Identify which cell holds the provided text, then report its (X, Y) central coordinate. 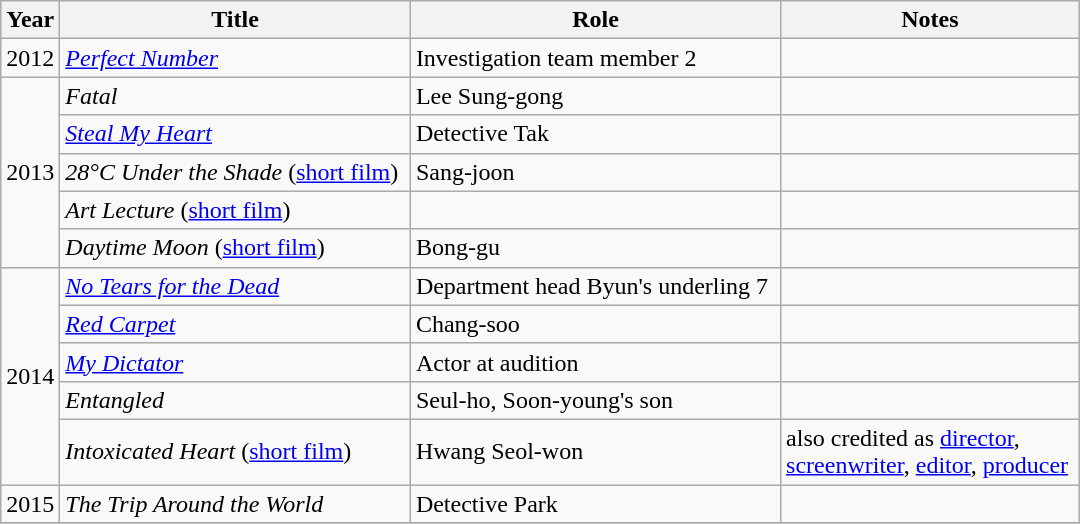
Year (30, 20)
Sang-joon (595, 172)
Chang-soo (595, 324)
Intoxicated Heart (short film) (236, 452)
Lee Sung-gong (595, 96)
The Trip Around the World (236, 503)
Steal My Heart (236, 134)
2012 (30, 58)
Actor at audition (595, 362)
also credited as director, screenwriter, editor, producer (930, 452)
Hwang Seol-won (595, 452)
28°C Under the Shade (short film) (236, 172)
Department head Byun's underling 7 (595, 286)
No Tears for the Dead (236, 286)
2015 (30, 503)
Daytime Moon (short film) (236, 248)
Bong-gu (595, 248)
Red Carpet (236, 324)
Perfect Number (236, 58)
2014 (30, 376)
Seul-ho, Soon-young's son (595, 400)
2013 (30, 172)
Notes (930, 20)
Art Lecture (short film) (236, 210)
Entangled (236, 400)
Investigation team member 2 (595, 58)
My Dictator (236, 362)
Role (595, 20)
Title (236, 20)
Fatal (236, 96)
Detective Park (595, 503)
Detective Tak (595, 134)
